Identify which cell holds the provided text, then report its [x, y] central coordinate. 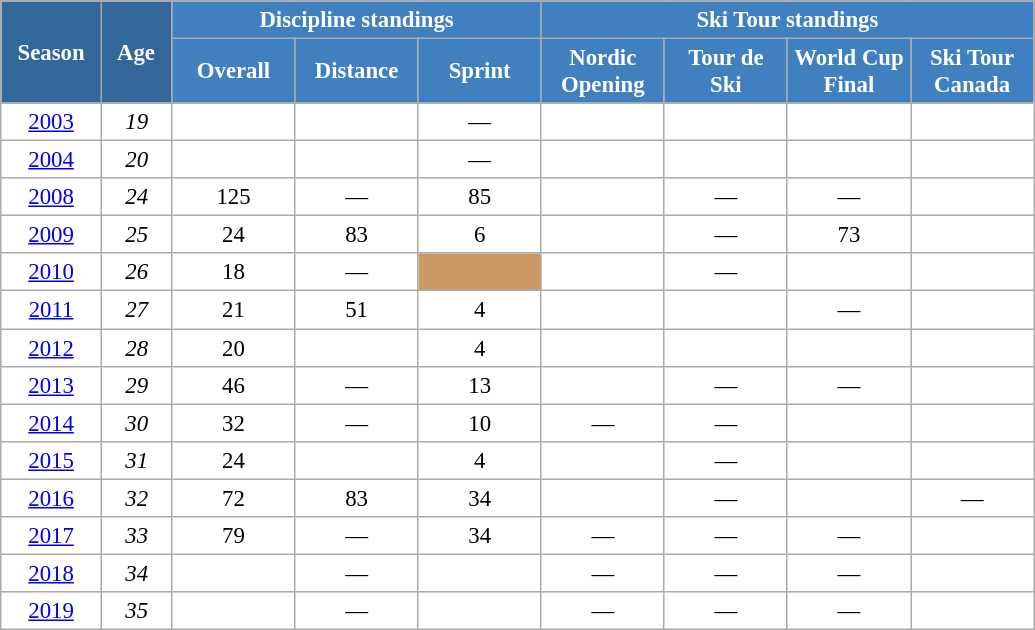
Tour deSki [726, 72]
33 [136, 536]
2009 [52, 235]
85 [480, 197]
21 [234, 310]
2004 [52, 160]
2011 [52, 310]
Age [136, 52]
2018 [52, 573]
2003 [52, 122]
Discipline standings [356, 20]
Ski TourCanada [972, 72]
2012 [52, 348]
18 [234, 273]
25 [136, 235]
Ski Tour standings [787, 20]
2010 [52, 273]
35 [136, 611]
29 [136, 385]
28 [136, 348]
Distance [356, 72]
73 [848, 235]
NordicOpening [602, 72]
79 [234, 536]
10 [480, 423]
19 [136, 122]
26 [136, 273]
72 [234, 498]
World CupFinal [848, 72]
2014 [52, 423]
27 [136, 310]
46 [234, 385]
125 [234, 197]
13 [480, 385]
2019 [52, 611]
31 [136, 460]
2013 [52, 385]
Sprint [480, 72]
2017 [52, 536]
2015 [52, 460]
30 [136, 423]
6 [480, 235]
51 [356, 310]
Season [52, 52]
Overall [234, 72]
2016 [52, 498]
2008 [52, 197]
